Return the [X, Y] coordinate for the center point of the cell that contains the specified text.  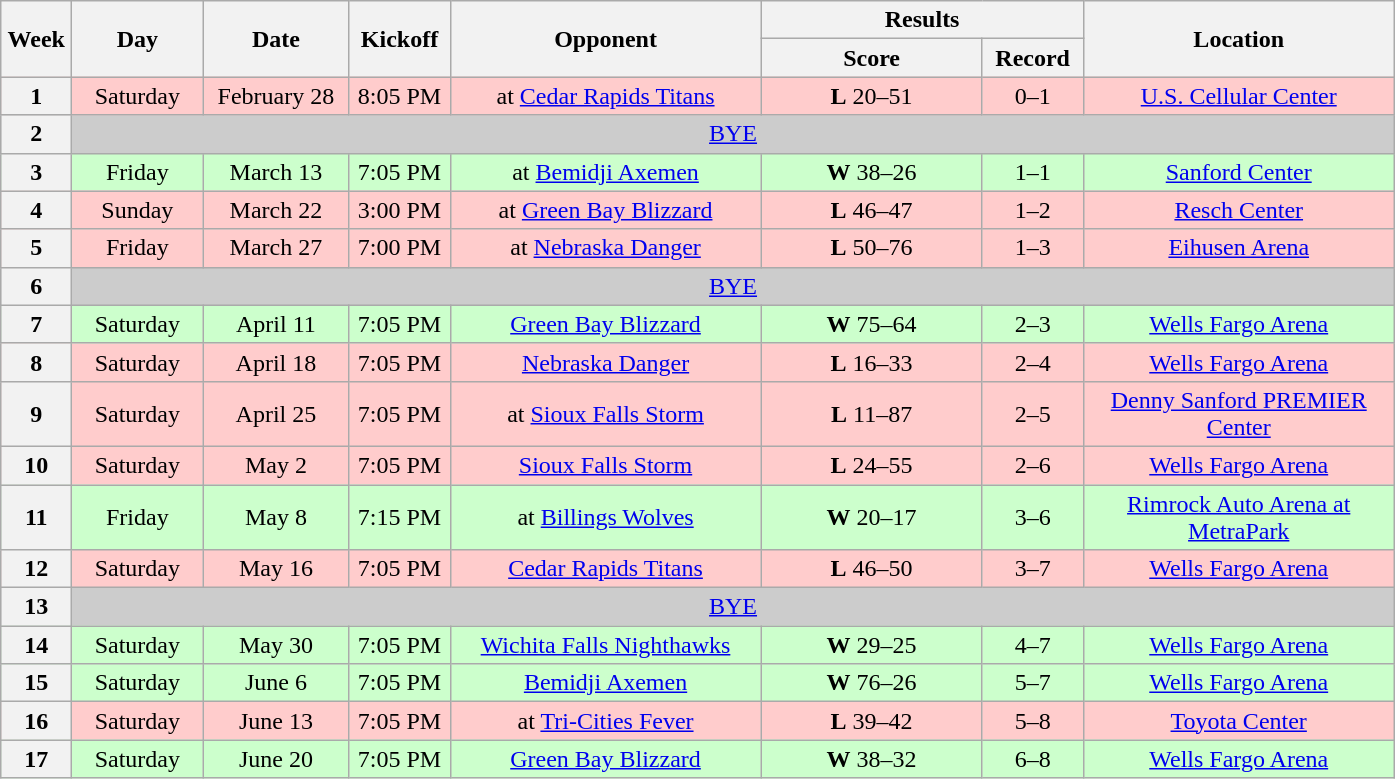
Bemidji Axemen [606, 683]
Opponent [606, 39]
6–8 [1032, 759]
W 38–32 [872, 759]
Kickoff [400, 39]
Nebraska Danger [606, 362]
17 [36, 759]
1–3 [1032, 248]
Sunday [138, 210]
L 46–47 [872, 210]
Week [36, 39]
3–7 [1032, 569]
3:00 PM [400, 210]
Sanford Center [1238, 172]
at Tri-Cities Fever [606, 721]
March 27 [276, 248]
8:05 PM [400, 96]
at Nebraska Danger [606, 248]
2–6 [1032, 465]
Date [276, 39]
Day [138, 39]
12 [36, 569]
4–7 [1032, 645]
Denny Sanford PREMIER Center [1238, 414]
3 [36, 172]
6 [36, 286]
W 38–26 [872, 172]
W 29–25 [872, 645]
L 16–33 [872, 362]
Wichita Falls Nighthawks [606, 645]
L 11–87 [872, 414]
2–4 [1032, 362]
Results [922, 20]
3–6 [1032, 516]
at Bemidji Axemen [606, 172]
L 46–50 [872, 569]
2–3 [1032, 324]
0–1 [1032, 96]
Rimrock Auto Arena at MetraPark [1238, 516]
Resch Center [1238, 210]
W 75–64 [872, 324]
Eihusen Arena [1238, 248]
7 [36, 324]
Location [1238, 39]
February 28 [276, 96]
1–1 [1032, 172]
L 50–76 [872, 248]
April 25 [276, 414]
U.S. Cellular Center [1238, 96]
W 76–26 [872, 683]
May 8 [276, 516]
8 [36, 362]
5–7 [1032, 683]
5 [36, 248]
Toyota Center [1238, 721]
1 [36, 96]
16 [36, 721]
April 11 [276, 324]
L 24–55 [872, 465]
March 13 [276, 172]
at Green Bay Blizzard [606, 210]
10 [36, 465]
May 30 [276, 645]
May 16 [276, 569]
14 [36, 645]
2–5 [1032, 414]
June 6 [276, 683]
13 [36, 607]
1–2 [1032, 210]
June 20 [276, 759]
L 39–42 [872, 721]
Score [872, 58]
7:15 PM [400, 516]
4 [36, 210]
June 13 [276, 721]
at Cedar Rapids Titans [606, 96]
11 [36, 516]
9 [36, 414]
at Billings Wolves [606, 516]
May 2 [276, 465]
Sioux Falls Storm [606, 465]
W 20–17 [872, 516]
15 [36, 683]
Record [1032, 58]
Cedar Rapids Titans [606, 569]
at Sioux Falls Storm [606, 414]
L 20–51 [872, 96]
7:00 PM [400, 248]
5–8 [1032, 721]
2 [36, 134]
April 18 [276, 362]
March 22 [276, 210]
